Extract the (x, y) coordinate from the center of the cell holding the provided text.  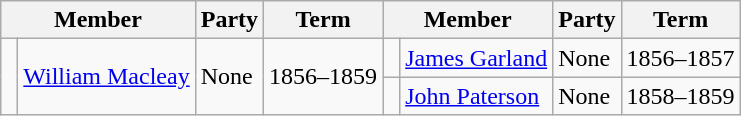
1856–1857 (680, 58)
William Macleay (106, 77)
John Paterson (476, 96)
James Garland (476, 58)
1858–1859 (680, 96)
1856–1859 (324, 77)
